Detect which cell encompasses the target text, then output its [X, Y] center coordinate. 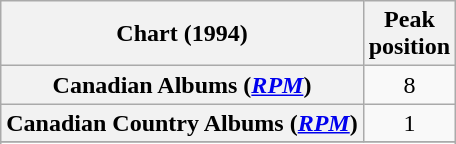
1 [409, 123]
Peakposition [409, 34]
Canadian Albums (RPM) [182, 85]
Chart (1994) [182, 34]
Canadian Country Albums (RPM) [182, 123]
8 [409, 85]
